Extract the [x, y] coordinate from the center of the cell holding the provided text.  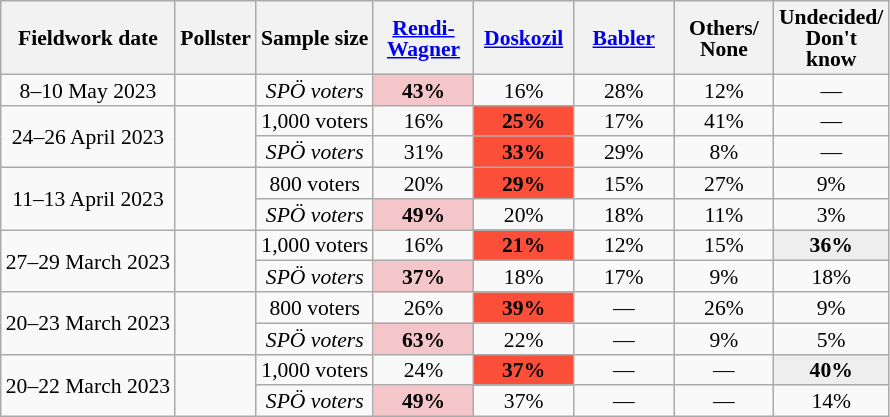
24% [423, 370]
Doskozil [524, 38]
22% [524, 338]
5% [831, 338]
28% [624, 90]
Sample size [314, 38]
20–22 March 2023 [88, 385]
8–10 May 2023 [88, 90]
Babler [624, 38]
41% [724, 120]
27% [724, 184]
40% [831, 370]
21% [524, 246]
39% [524, 308]
20–23 March 2023 [88, 323]
Undecided/Don't know [831, 38]
43% [423, 90]
Pollster [216, 38]
63% [423, 338]
27–29 March 2023 [88, 261]
24–26 April 2023 [88, 136]
11% [724, 214]
8% [724, 152]
31% [423, 152]
25% [524, 120]
Fieldwork date [88, 38]
11–13 April 2023 [88, 199]
14% [831, 402]
Rendi-Wagner [423, 38]
33% [524, 152]
3% [831, 214]
Others/None [724, 38]
36% [831, 246]
